Return the (x, y) coordinate for the center point of the cell that contains the specified text.  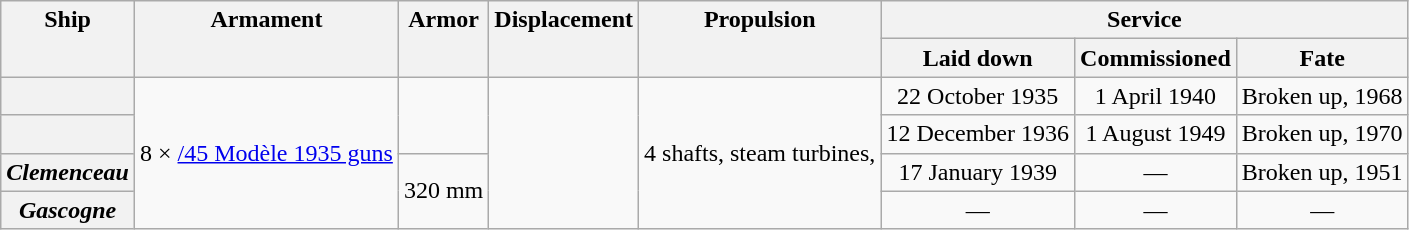
1 April 1940 (1156, 96)
Service (1144, 20)
22 October 1935 (978, 96)
Laid down (978, 58)
Gascogne (68, 210)
Fate (1322, 58)
Propulsion (760, 39)
Displacement (564, 39)
Broken up, 1951 (1322, 172)
Armament (266, 39)
17 January 1939 (978, 172)
1 August 1949 (1156, 134)
Clemenceau (68, 172)
Broken up, 1970 (1322, 134)
320 mm (443, 191)
Commissioned (1156, 58)
12 December 1936 (978, 134)
4 shafts, steam turbines, (760, 153)
Armor (443, 39)
Broken up, 1968 (1322, 96)
8 × /45 Modèle 1935 guns (266, 153)
Ship (68, 39)
